For the text-containing cell, return its midpoint in [X, Y] coordinate format. 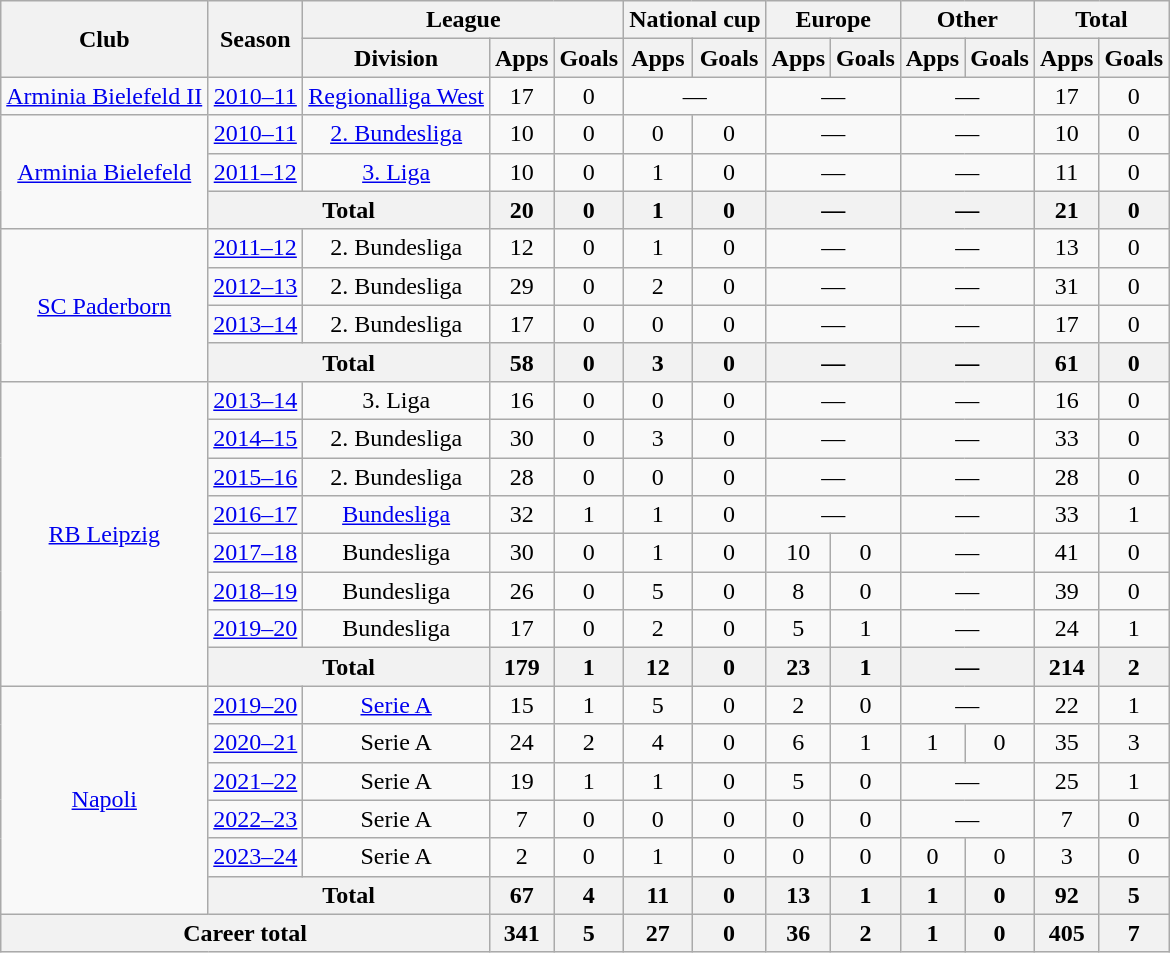
2016–17 [256, 515]
Arminia Bielefeld II [104, 96]
2017–18 [256, 553]
67 [521, 895]
22 [1066, 705]
25 [1066, 781]
26 [521, 591]
21 [1066, 210]
2015–16 [256, 477]
341 [521, 933]
Napoli [104, 800]
23 [798, 667]
92 [1066, 895]
2023–24 [256, 857]
2018–19 [256, 591]
League [464, 20]
Europe [833, 20]
32 [521, 515]
27 [658, 933]
35 [1066, 743]
Other [967, 20]
Career total [246, 933]
2012–13 [256, 286]
2020–21 [256, 743]
RB Leipzig [104, 533]
Division [396, 58]
36 [798, 933]
29 [521, 286]
2021–22 [256, 781]
41 [1066, 553]
39 [1066, 591]
15 [521, 705]
179 [521, 667]
6 [798, 743]
2014–15 [256, 438]
SC Paderborn [104, 305]
61 [1066, 362]
405 [1066, 933]
National cup [695, 20]
Regionalliga West [396, 96]
58 [521, 362]
20 [521, 210]
Club [104, 39]
8 [798, 591]
2022–23 [256, 819]
214 [1066, 667]
19 [521, 781]
Season [256, 39]
31 [1066, 286]
Arminia Bielefeld [104, 172]
